Capture the cell that displays the provided text and extract its (X, Y) central coordinate. 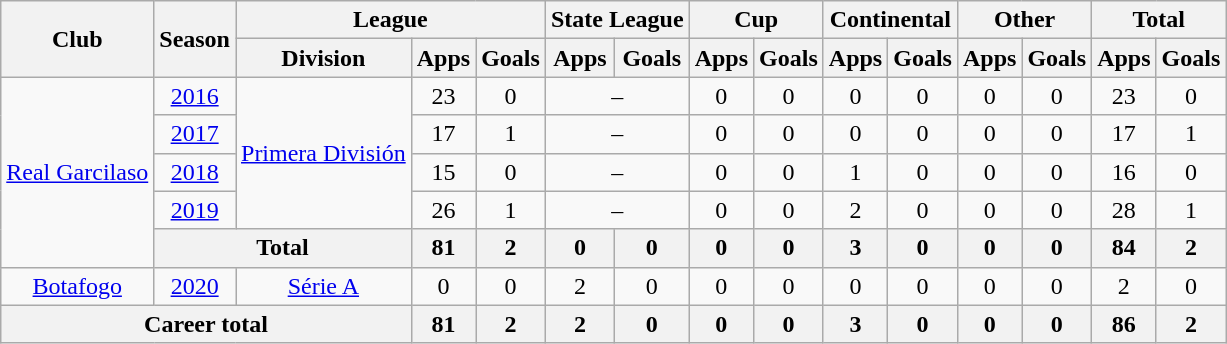
Primera División (324, 153)
Club (78, 39)
2018 (195, 172)
Real Garcilaso (78, 172)
Botafogo (78, 286)
2016 (195, 96)
86 (1124, 324)
Série A (324, 286)
Division (324, 58)
2020 (195, 286)
Continental (890, 20)
Career total (206, 324)
2019 (195, 210)
28 (1124, 210)
2017 (195, 134)
Cup (756, 20)
Other (1024, 20)
Season (195, 39)
26 (443, 210)
84 (1124, 248)
State League (617, 20)
League (391, 20)
16 (1124, 172)
15 (443, 172)
